From the cell containing the given text, extract its center point as (x, y) coordinate. 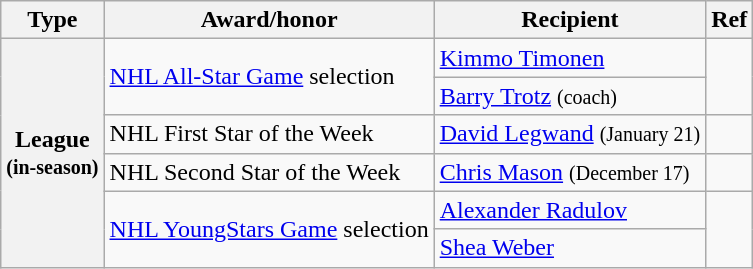
Kimmo Timonen (570, 58)
Type (52, 20)
NHL First Star of the Week (269, 134)
NHL Second Star of the Week (269, 172)
Ref (730, 20)
League(in-season) (52, 153)
Alexander Radulov (570, 210)
Shea Weber (570, 248)
Chris Mason (December 17) (570, 172)
Barry Trotz (coach) (570, 96)
NHL All-Star Game selection (269, 77)
NHL YoungStars Game selection (269, 229)
Recipient (570, 20)
David Legwand (January 21) (570, 134)
Award/honor (269, 20)
